Detect which cell encompasses the target text, then output its (X, Y) center coordinate. 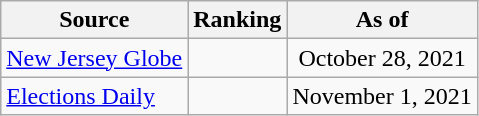
New Jersey Globe (94, 58)
Source (94, 20)
October 28, 2021 (382, 58)
November 1, 2021 (382, 96)
Elections Daily (94, 96)
Ranking (238, 20)
As of (382, 20)
